From the cell containing the given text, extract its center point as [x, y] coordinate. 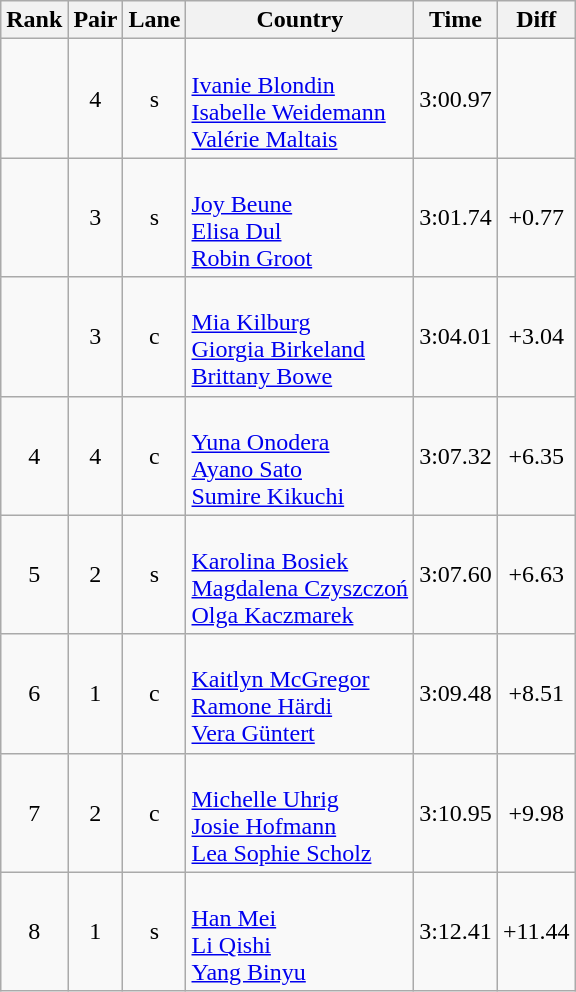
Yuna OnoderaAyano SatoSumire Kikuchi [300, 456]
+6.35 [536, 456]
Mia KilburgGiorgia BirkelandBrittany Bowe [300, 336]
Pair [96, 20]
Kaitlyn McGregorRamone HärdiVera Güntert [300, 694]
3:00.97 [456, 98]
+6.63 [536, 574]
Country [300, 20]
Rank [34, 20]
+8.51 [536, 694]
8 [34, 932]
3:09.48 [456, 694]
Time [456, 20]
+9.98 [536, 812]
Han MeiLi QishiYang Binyu [300, 932]
+11.44 [536, 932]
+0.77 [536, 218]
3:01.74 [456, 218]
3:10.95 [456, 812]
5 [34, 574]
Lane [154, 20]
3:04.01 [456, 336]
6 [34, 694]
+3.04 [536, 336]
Karolina BosiekMagdalena CzyszczońOlga Kaczmarek [300, 574]
Joy BeuneElisa DulRobin Groot [300, 218]
Michelle UhrigJosie HofmannLea Sophie Scholz [300, 812]
3:12.41 [456, 932]
Ivanie BlondinIsabelle WeidemannValérie Maltais [300, 98]
3:07.60 [456, 574]
7 [34, 812]
Diff [536, 20]
3:07.32 [456, 456]
